From the cell containing the given text, extract its center point as (x, y) coordinate. 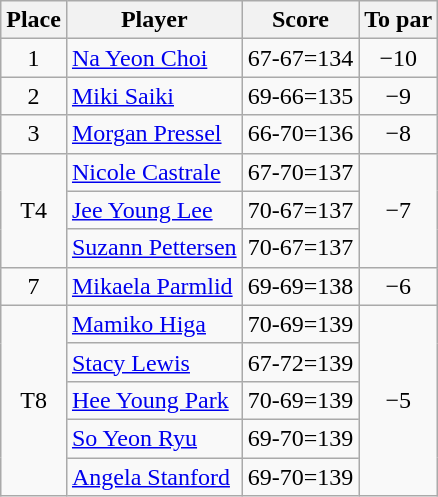
So Yeon Ryu (154, 438)
−9 (398, 96)
66-70=136 (300, 134)
1 (34, 58)
69-66=135 (300, 96)
−6 (398, 286)
−5 (398, 400)
Morgan Pressel (154, 134)
Mikaela Parmlid (154, 286)
T8 (34, 400)
Suzann Pettersen (154, 248)
7 (34, 286)
69-69=138 (300, 286)
To par (398, 20)
67-70=137 (300, 172)
Hee Young Park (154, 400)
67-67=134 (300, 58)
Mamiko Higa (154, 324)
Angela Stanford (154, 477)
T4 (34, 210)
Na Yeon Choi (154, 58)
Miki Saiki (154, 96)
3 (34, 134)
2 (34, 96)
−8 (398, 134)
Jee Young Lee (154, 210)
Place (34, 20)
67-72=139 (300, 362)
Score (300, 20)
Stacy Lewis (154, 362)
−7 (398, 210)
Player (154, 20)
Nicole Castrale (154, 172)
−10 (398, 58)
